Detect which cell encompasses the target text, then output its [x, y] center coordinate. 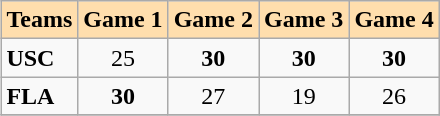
Game 2 [213, 20]
Game 3 [303, 20]
26 [394, 96]
25 [123, 58]
USC [40, 58]
27 [213, 96]
Game 4 [394, 20]
19 [303, 96]
Teams [40, 20]
Game 1 [123, 20]
FLA [40, 96]
